Return the [x, y] coordinate for the center point of the cell that contains the specified text.  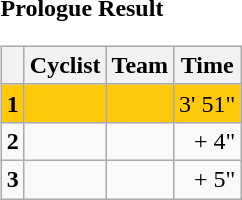
Time [208, 65]
2 [12, 141]
+ 4" [208, 141]
3' 51" [208, 103]
1 [12, 103]
+ 5" [208, 179]
Team [140, 65]
3 [12, 179]
Cyclist [65, 65]
